Extract the [x, y] coordinate from the center of the cell holding the provided text.  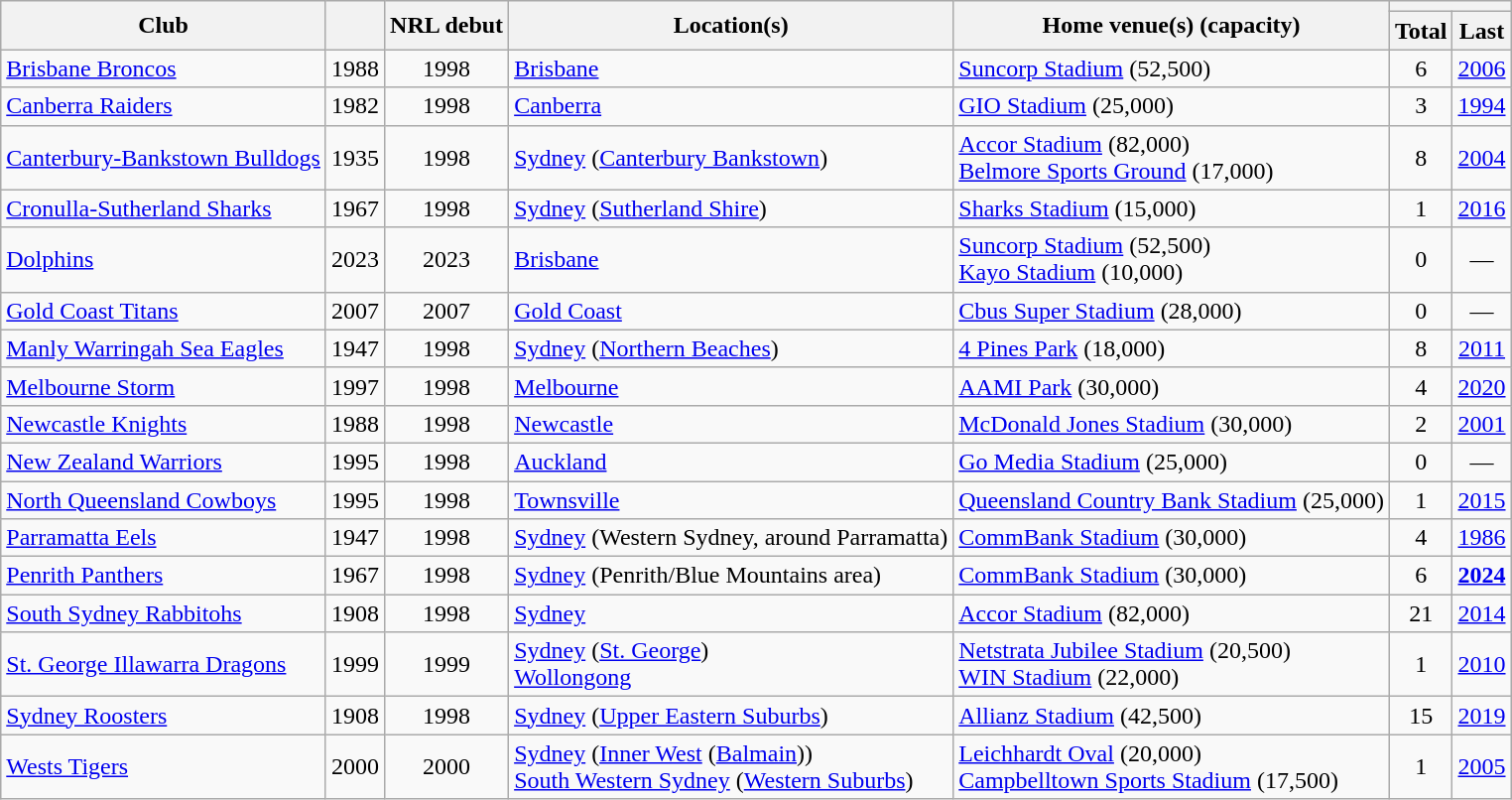
Sydney (Upper Eastern Suburbs) [731, 716]
Sydney (Northern Beaches) [731, 348]
Wests Tigers [164, 766]
AAMI Park (30,000) [1172, 386]
1986 [1482, 538]
15 [1421, 716]
Gold Coast Titans [164, 311]
1997 [355, 386]
2011 [1482, 348]
4 Pines Park (18,000) [1172, 348]
Location(s) [731, 26]
Newcastle [731, 424]
Suncorp Stadium (52,500) [1172, 68]
Cbus Super Stadium (28,000) [1172, 311]
Sharks Stadium (15,000) [1172, 208]
Manly Warringah Sea Eagles [164, 348]
3 [1421, 106]
2016 [1482, 208]
1935 [355, 157]
Home venue(s) (capacity) [1172, 26]
North Queensland Cowboys [164, 499]
Townsville [731, 499]
2005 [1482, 766]
Suncorp Stadium (52,500)Kayo Stadium (10,000) [1172, 260]
Penrith Panthers [164, 576]
2024 [1482, 576]
Dolphins [164, 260]
Sydney Roosters [164, 716]
2 [1421, 424]
Queensland Country Bank Stadium (25,000) [1172, 499]
2020 [1482, 386]
McDonald Jones Stadium (30,000) [1172, 424]
GIO Stadium (25,000) [1172, 106]
Canberra [731, 106]
Sydney (Sutherland Shire) [731, 208]
2001 [1482, 424]
Last [1482, 31]
Sydney (Inner West (Balmain)) South Western Sydney (Western Suburbs) [731, 766]
2004 [1482, 157]
2010 [1482, 665]
New Zealand Warriors [164, 462]
Sydney (Western Sydney, around Parramatta) [731, 538]
St. George Illawarra Dragons [164, 665]
Sydney (Canterbury Bankstown) [731, 157]
1994 [1482, 106]
Go Media Stadium (25,000) [1172, 462]
Melbourne Storm [164, 386]
NRL debut [446, 26]
Allianz Stadium (42,500) [1172, 716]
1982 [355, 106]
2014 [1482, 613]
2006 [1482, 68]
Parramatta Eels [164, 538]
Leichhardt Oval (20,000)Campbelltown Sports Stadium (17,500) [1172, 766]
Total [1421, 31]
Gold Coast [731, 311]
South Sydney Rabbitohs [164, 613]
Sydney (Penrith/Blue Mountains area) [731, 576]
Netstrata Jubilee Stadium (20,500)WIN Stadium (22,000) [1172, 665]
Canberra Raiders [164, 106]
2015 [1482, 499]
2019 [1482, 716]
Canterbury-Bankstown Bulldogs [164, 157]
Auckland [731, 462]
21 [1421, 613]
Sydney [731, 613]
Newcastle Knights [164, 424]
Cronulla-Sutherland Sharks [164, 208]
Accor Stadium (82,000) [1172, 613]
Brisbane Broncos [164, 68]
Accor Stadium (82,000)Belmore Sports Ground (17,000) [1172, 157]
Club [164, 26]
Sydney (St. George) Wollongong [731, 665]
Melbourne [731, 386]
